Pinpoint the cell where the given text exists, returning its [x, y] midpoint coordinate. 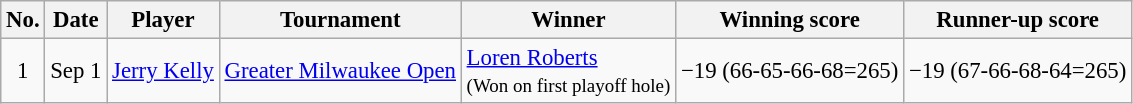
Loren Roberts(Won on first playoff hole) [568, 72]
1 [23, 72]
Date [76, 20]
Winner [568, 20]
Tournament [340, 20]
Player [163, 20]
Winning score [790, 20]
No. [23, 20]
Greater Milwaukee Open [340, 72]
Runner-up score [1018, 20]
−19 (66-65-66-68=265) [790, 72]
−19 (67-66-68-64=265) [1018, 72]
Jerry Kelly [163, 72]
Sep 1 [76, 72]
